Extract the (X, Y) coordinate from the center of the cell holding the provided text.  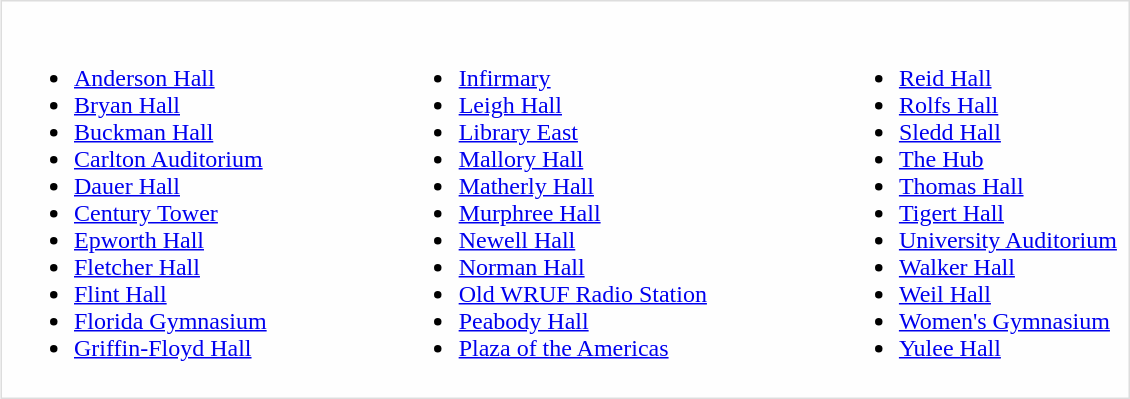
InfirmaryLeigh HallLibrary EastMallory HallMatherly HallMurphree HallNewell HallNorman HallOld WRUF Radio StationPeabody HallPlaza of the Americas (552, 200)
Anderson HallBryan HallBuckman HallCarlton AuditoriumDauer HallCentury TowerEpworth HallFletcher HallFlint HallFlorida GymnasiumGriffin-Floyd Hall (140, 200)
Reid HallRolfs HallSledd HallThe HubThomas HallTigert HallUniversity AuditoriumWalker HallWeil HallWomen's GymnasiumYulee Hall (978, 200)
